Determine the (X, Y) coordinate at the center of the cell enclosing the given text.  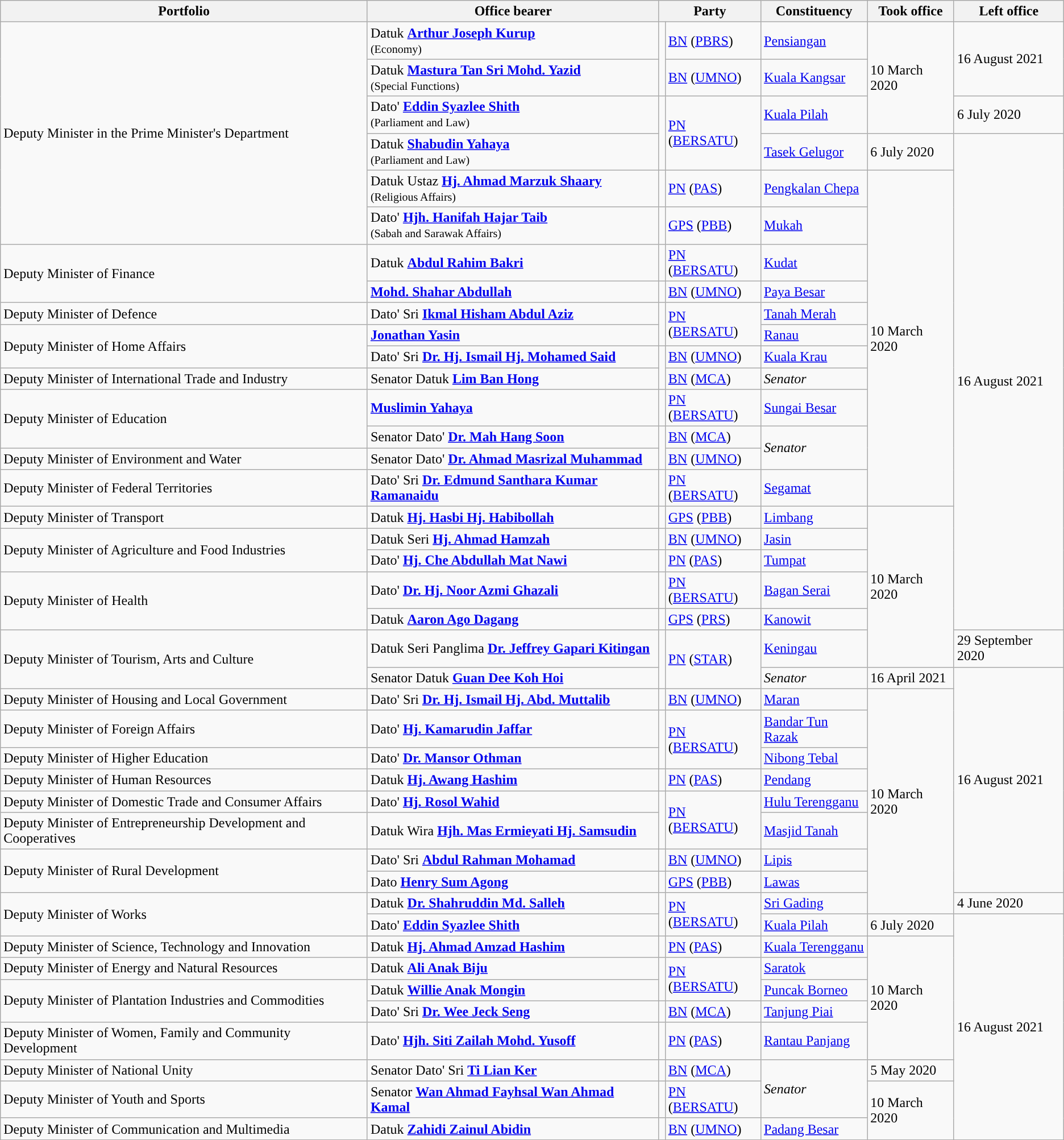
Maran (814, 699)
Rantau Panjang (814, 1040)
Deputy Minister of International Trade and Industry (184, 378)
Portfolio (184, 11)
Dato Henry Sum Agong (513, 882)
16 April 2021 (911, 678)
Dato' Hjh. Siti Zailah Mohd. Yusoff (513, 1040)
Muslimin Yahaya (513, 408)
Deputy Minister of National Unity (184, 1070)
Datuk Seri Panglima Dr. Jeffrey Gapari Kitingan (513, 648)
Deputy Minister of Youth and Sports (184, 1100)
Puncak Borneo (814, 990)
Jonathan Yasin (513, 335)
Senator Datuk Guan Dee Koh Hoi (513, 678)
Constituency (814, 11)
Datuk Mastura Tan Sri Mohd. Yazid (Special Functions) (513, 77)
Took office (911, 11)
Tumpat (814, 561)
Deputy Minister in the Prime Minister's Department (184, 133)
Datuk Ustaz Hj. Ahmad Marzuk Shaary (Religious Affairs) (513, 189)
Senator Dato' Sri Ti Lian Ker (513, 1070)
Jasin (814, 539)
Deputy Minister of Domestic Trade and Consumer Affairs (184, 801)
Lawas (814, 882)
Bandar Tun Razak (814, 729)
Segamat (814, 488)
Datuk Seri Hj. Ahmad Hamzah (513, 539)
Dato' Eddin Syazlee Shith (Parliament and Law) (513, 115)
Limbang (814, 517)
Masjid Tanah (814, 831)
Deputy Minister of Home Affairs (184, 346)
Deputy Minister of Energy and Natural Resources (184, 968)
Pendang (814, 780)
Senator Dato' Dr. Ahmad Masrizal Muhammad (513, 459)
Datuk Hj. Ahmad Amzad Hashim (513, 947)
Lipis (814, 860)
Deputy Minister of Communication and Multimedia (184, 1129)
Tasek Gelugor (814, 151)
Datuk Aaron Ago Dagang (513, 619)
Pensiangan (814, 41)
Deputy Minister of Finance (184, 273)
Tanah Merah (814, 313)
4 June 2020 (1008, 903)
Datuk Arthur Joseph Kurup (Economy) (513, 41)
Dato' Hj. Che Abdullah Mat Nawi (513, 561)
Kanowit (814, 619)
BN (PBRS) (713, 41)
Tanjung Piai (814, 1012)
Datuk Zahidi Zainul Abidin (513, 1129)
Deputy Minister of Defence (184, 313)
Dato' Sri Dr. Edmund Santhara Kumar Ramanaidu (513, 488)
Office bearer (513, 11)
Party (709, 11)
Dato' Sri Dr. Hj. Ismail Hj. Mohamed Said (513, 356)
Pengkalan Chepa (814, 189)
Deputy Minister of Education (184, 418)
Left office (1008, 11)
Deputy Minister of Women, Family and Community Development (184, 1040)
Dato' Hj. Rosol Wahid (513, 801)
5 May 2020 (911, 1070)
Mukah (814, 225)
GPS (PRS) (713, 619)
Dato' Hj. Kamarudin Jaffar (513, 729)
Deputy Minister of Agriculture and Food Industries (184, 550)
Bagan Serai (814, 590)
Deputy Minister of Entrepreneurship Development and Cooperatives (184, 831)
Dato' Hjh. Hanifah Hajar Taib (Sabah and Sarawak Affairs) (513, 225)
Senator Datuk Lim Ban Hong (513, 378)
Paya Besar (814, 292)
Padang Besar (814, 1129)
Dato' Sri Ikmal Hisham Abdul Aziz (513, 313)
Hulu Terengganu (814, 801)
Datuk Hj. Awang Hashim (513, 780)
Deputy Minister of Federal Territories (184, 488)
Dato' Sri Abdul Rahman Mohamad (513, 860)
Deputy Minister of Tourism, Arts and Culture (184, 660)
Datuk Ali Anak Biju (513, 968)
Datuk Abdul Rahim Bakri (513, 263)
Dato' Dr. Hj. Noor Azmi Ghazali (513, 590)
Deputy Minister of Rural Development (184, 871)
Deputy Minister of Human Resources (184, 780)
Ranau (814, 335)
Datuk Willie Anak Mongin (513, 990)
Sungai Besar (814, 408)
Senator Wan Ahmad Fayhsal Wan Ahmad Kamal (513, 1100)
Dato' Dr. Mansor Othman (513, 758)
Deputy Minister of Science, Technology and Innovation (184, 947)
Deputy Minister of Health (184, 600)
Nibong Tebal (814, 758)
Senator Dato' Dr. Mah Hang Soon (513, 437)
Sri Gading (814, 903)
Deputy Minister of Plantation Industries and Commodities (184, 1001)
Kuala Krau (814, 356)
Deputy Minister of Works (184, 914)
Deputy Minister of Transport (184, 517)
Kuala Terengganu (814, 947)
Datuk Shabudin Yahaya (Parliament and Law) (513, 151)
PN (STAR) (713, 660)
Saratok (814, 968)
Dato' Sri Dr. Hj. Ismail Hj. Abd. Muttalib (513, 699)
Keningau (814, 648)
Dato' Eddin Syazlee Shith (513, 925)
Kudat (814, 263)
Kuala Kangsar (814, 77)
Datuk Hj. Hasbi Hj. Habibollah (513, 517)
Deputy Minister of Environment and Water (184, 459)
Dato' Sri Dr. Wee Jeck Seng (513, 1012)
Deputy Minister of Higher Education (184, 758)
Deputy Minister of Housing and Local Government (184, 699)
Deputy Minister of Foreign Affairs (184, 729)
29 September 2020 (1008, 648)
Datuk Wira Hjh. Mas Ermieyati Hj. Samsudin (513, 831)
Mohd. Shahar Abdullah (513, 292)
Datuk Dr. Shahruddin Md. Salleh (513, 903)
